Search for the cell housing the specified text and yield its [X, Y] center coordinate. 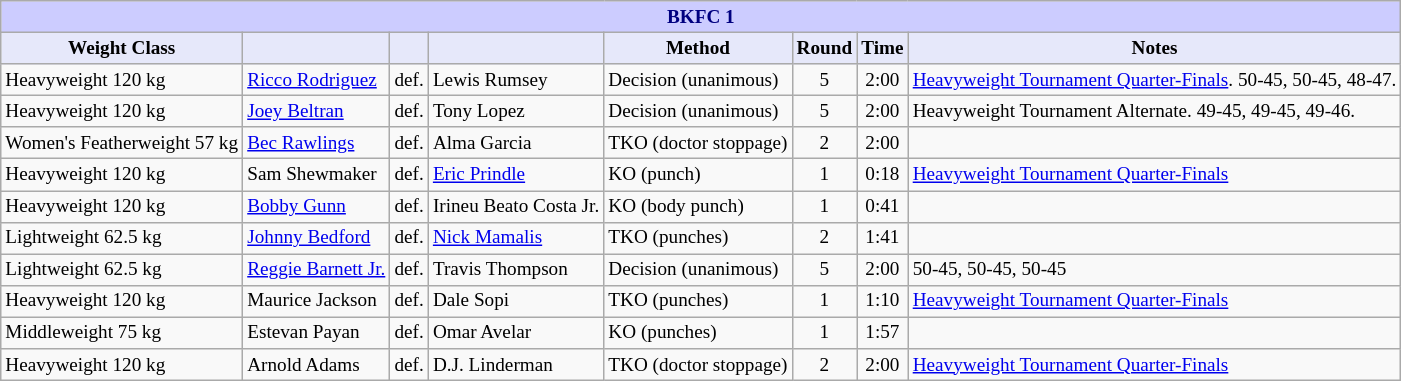
KO (punch) [698, 175]
Lewis Rumsey [516, 80]
Tony Lopez [516, 111]
Maurice Jackson [316, 301]
Johnny Bedford [316, 238]
Irineu Beato Costa Jr. [516, 206]
1:41 [882, 238]
Method [698, 48]
Travis Thompson [516, 270]
Women's Featherweight 57 kg [122, 143]
0:18 [882, 175]
Time [882, 48]
Ricco Rodriguez [316, 80]
Eric Prindle [516, 175]
Weight Class [122, 48]
Sam Shewmaker [316, 175]
Bobby Gunn [316, 206]
Heavyweight Tournament Quarter-Finals. 50-45, 50-45, 48-47. [1154, 80]
Heavyweight Tournament Alternate. 49-45, 49-45, 49-46. [1154, 111]
D.J. Linderman [516, 365]
0:41 [882, 206]
1:57 [882, 333]
Omar Avelar [516, 333]
KO (punches) [698, 333]
Round [824, 48]
KO (body punch) [698, 206]
Alma Garcia [516, 143]
Nick Mamalis [516, 238]
Dale Sopi [516, 301]
50-45, 50-45, 50-45 [1154, 270]
Estevan Payan [316, 333]
Bec Rawlings [316, 143]
Joey Beltran [316, 111]
Notes [1154, 48]
BKFC 1 [701, 17]
1:10 [882, 301]
Arnold Adams [316, 365]
Middleweight 75 kg [122, 333]
Reggie Barnett Jr. [316, 270]
